Provide the [x, y] coordinate of the cell's center where the given text is located.  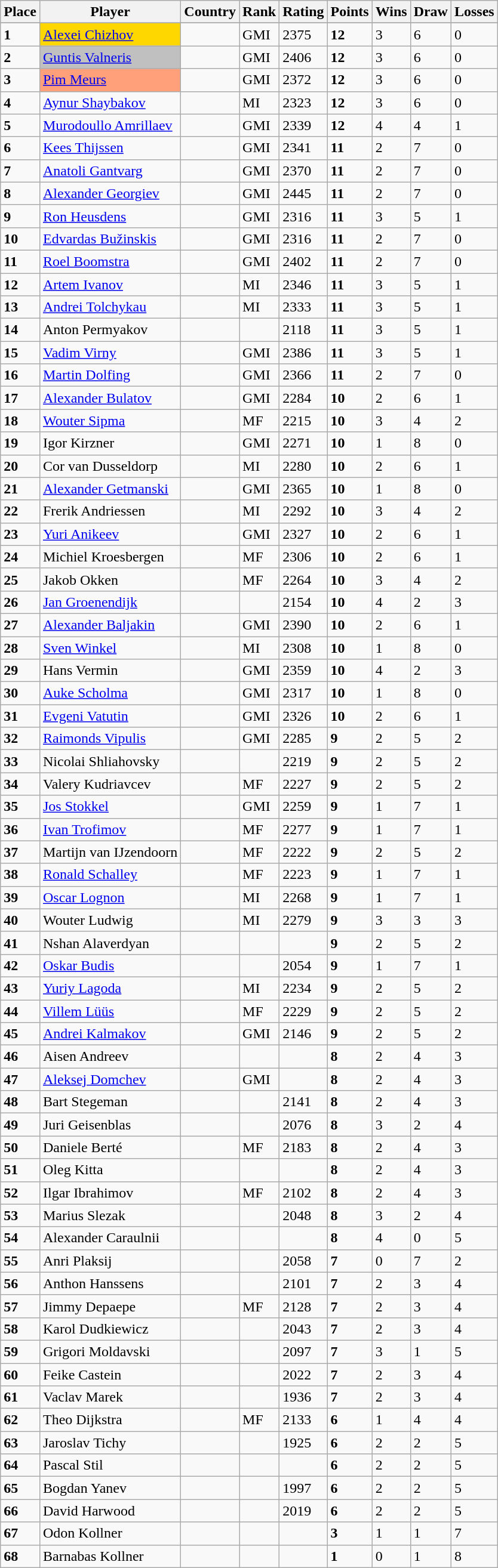
Evgeni Vatutin [110, 716]
22 [20, 511]
2375 [303, 35]
2285 [303, 739]
2097 [303, 1351]
32 [20, 739]
Anri Plaksij [110, 1261]
Vadim Virny [110, 353]
27 [20, 625]
52 [20, 1193]
56 [20, 1283]
2259 [303, 807]
64 [20, 1465]
Juri Geisenblas [110, 1125]
28 [20, 647]
2386 [303, 353]
Raimonds Vipulis [110, 739]
Grigori Moldavski [110, 1351]
Rank [259, 12]
2133 [303, 1420]
26 [20, 602]
2076 [303, 1125]
2366 [303, 375]
62 [20, 1420]
Roel Boomstra [110, 261]
Artem Ivanov [110, 285]
Alexander Bulatov [110, 398]
2277 [303, 829]
Country [210, 12]
33 [20, 761]
2359 [303, 671]
Jaroslav Tichy [110, 1443]
39 [20, 897]
50 [20, 1147]
19 [20, 443]
58 [20, 1329]
Cor van Dusseldorp [110, 466]
Alexander Georgiev [110, 193]
Hans Vermin [110, 671]
21 [20, 489]
2445 [303, 193]
Theo Dijkstra [110, 1420]
Ronald Schalley [110, 875]
34 [20, 784]
Oscar Lognon [110, 897]
Nicolai Shliahovsky [110, 761]
48 [20, 1102]
2292 [303, 511]
Points [350, 12]
2271 [303, 443]
Jos Stokkel [110, 807]
2102 [303, 1193]
Oleg Kitta [110, 1170]
Draw [431, 12]
53 [20, 1215]
2043 [303, 1329]
41 [20, 943]
65 [20, 1488]
2223 [303, 875]
42 [20, 965]
51 [20, 1170]
2118 [303, 330]
2268 [303, 897]
43 [20, 988]
Jakob Okken [110, 579]
2306 [303, 557]
49 [20, 1125]
Wins [391, 12]
Player [110, 12]
30 [20, 693]
2154 [303, 602]
Marius Slezak [110, 1215]
2264 [303, 579]
Wouter Sipma [110, 421]
13 [20, 307]
Pim Meurs [110, 80]
14 [20, 330]
2227 [303, 784]
47 [20, 1079]
2279 [303, 920]
Murodoullo Amrillaev [110, 125]
Anatoli Gantvarg [110, 171]
1925 [303, 1443]
15 [20, 353]
Jan Groenendijk [110, 602]
2406 [303, 57]
2146 [303, 1034]
Aisen Andreev [110, 1057]
Martin Dolfing [110, 375]
Yuri Anikeev [110, 534]
20 [20, 466]
Alexander Baljakin [110, 625]
2019 [303, 1511]
29 [20, 671]
57 [20, 1306]
37 [20, 852]
2284 [303, 398]
Pascal Stil [110, 1465]
2054 [303, 965]
2346 [303, 285]
23 [20, 534]
2308 [303, 647]
Guntis Valneris [110, 57]
60 [20, 1374]
2333 [303, 307]
Aleksej Domchev [110, 1079]
2215 [303, 421]
2339 [303, 125]
2327 [303, 534]
61 [20, 1397]
Sven Winkel [110, 647]
Bart Stegeman [110, 1102]
2317 [303, 693]
Ivan Trofimov [110, 829]
Wouter Ludwig [110, 920]
Vaclav Marek [110, 1397]
Rating [303, 12]
Igor Kirzner [110, 443]
2022 [303, 1374]
Edvardas Bužinskis [110, 239]
David Harwood [110, 1511]
2365 [303, 489]
2101 [303, 1283]
Kees Thijssen [110, 148]
2234 [303, 988]
2402 [303, 261]
40 [20, 920]
Feike Castein [110, 1374]
Michiel Kroesbergen [110, 557]
2141 [303, 1102]
2128 [303, 1306]
66 [20, 1511]
Alexander Caraulnii [110, 1238]
1936 [303, 1397]
2326 [303, 716]
36 [20, 829]
Ron Heusdens [110, 216]
55 [20, 1261]
17 [20, 398]
Anton Permyakov [110, 330]
Anthon Hanssens [110, 1283]
Oskar Budis [110, 965]
Daniele Berté [110, 1147]
46 [20, 1057]
2048 [303, 1215]
44 [20, 1011]
Martijn van IJzendoorn [110, 852]
59 [20, 1351]
Place [20, 12]
18 [20, 421]
Andrei Kalmakov [110, 1034]
Losses [474, 12]
2370 [303, 171]
54 [20, 1238]
Odon Kollner [110, 1533]
Andrei Tolchykau [110, 307]
1997 [303, 1488]
2280 [303, 466]
2229 [303, 1011]
2219 [303, 761]
38 [20, 875]
Nshan Alaverdyan [110, 943]
Jimmy Depaepe [110, 1306]
Bogdan Yanev [110, 1488]
Alexander Getmanski [110, 489]
2222 [303, 852]
Barnabas Kollner [110, 1556]
2323 [303, 103]
24 [20, 557]
25 [20, 579]
45 [20, 1034]
2058 [303, 1261]
16 [20, 375]
Ilgar Ibrahimov [110, 1193]
68 [20, 1556]
2183 [303, 1147]
Karol Dudkiewicz [110, 1329]
Villem Lüüs [110, 1011]
Aynur Shaybakov [110, 103]
2341 [303, 148]
31 [20, 716]
2372 [303, 80]
Valery Kudriavcev [110, 784]
Auke Scholma [110, 693]
35 [20, 807]
67 [20, 1533]
2390 [303, 625]
Alexei Chizhov [110, 35]
Yuriy Lagoda [110, 988]
Frerik Andriessen [110, 511]
63 [20, 1443]
